Detect which cell encompasses the target text, then output its [X, Y] center coordinate. 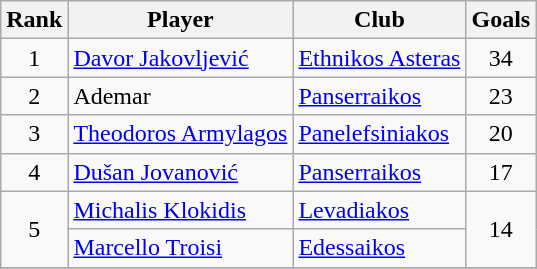
Rank [34, 20]
23 [501, 96]
14 [501, 229]
Goals [501, 20]
Club [380, 20]
3 [34, 134]
Player [180, 20]
20 [501, 134]
Ethnikos Asteras [380, 58]
Marcello Troisi [180, 248]
Michalis Klokidis [180, 210]
34 [501, 58]
5 [34, 229]
Panelefsiniakos [380, 134]
2 [34, 96]
17 [501, 172]
1 [34, 58]
Theodoros Armylagos [180, 134]
Ademar [180, 96]
Davor Jakovljević [180, 58]
4 [34, 172]
Edessaikos [380, 248]
Dušan Jovanović [180, 172]
Levadiakos [380, 210]
